Capture the cell that displays the provided text and extract its (X, Y) central coordinate. 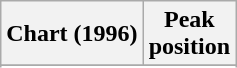
Peakposition (189, 34)
Chart (1996) (72, 34)
